Find where the given text appears and provide that cell's center as [X, Y] coordinate. 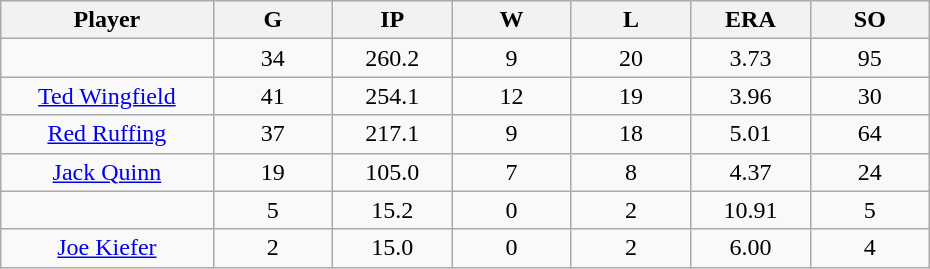
15.2 [392, 210]
G [272, 20]
L [630, 20]
5.01 [750, 134]
4.37 [750, 172]
105.0 [392, 172]
254.1 [392, 96]
12 [512, 96]
24 [870, 172]
8 [630, 172]
Ted Wingfield [107, 96]
6.00 [750, 248]
37 [272, 134]
3.73 [750, 58]
260.2 [392, 58]
34 [272, 58]
Joe Kiefer [107, 248]
Red Ruffing [107, 134]
64 [870, 134]
15.0 [392, 248]
ERA [750, 20]
Player [107, 20]
W [512, 20]
20 [630, 58]
SO [870, 20]
Jack Quinn [107, 172]
10.91 [750, 210]
4 [870, 248]
41 [272, 96]
7 [512, 172]
IP [392, 20]
217.1 [392, 134]
3.96 [750, 96]
95 [870, 58]
30 [870, 96]
18 [630, 134]
